For the text-containing cell, return its midpoint in [x, y] coordinate format. 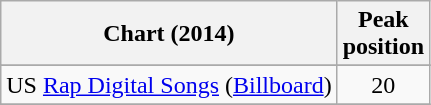
20 [383, 85]
Chart (2014) [169, 34]
Peakposition [383, 34]
US Rap Digital Songs (Billboard) [169, 85]
